Determine the (x, y) coordinate at the center of the cell enclosing the given text.  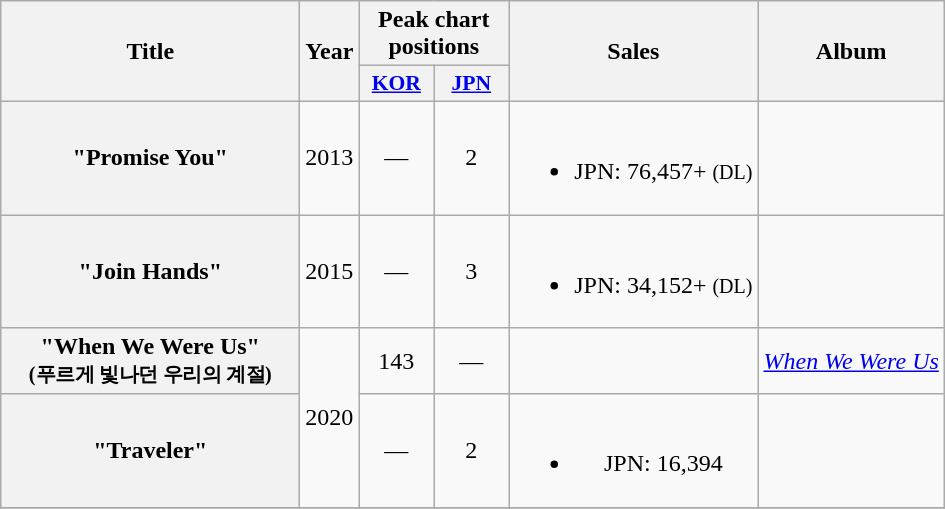
Year (330, 52)
3 (472, 270)
JPN: 16,394 (634, 450)
JPN: 76,457+ (DL) (634, 158)
2020 (330, 418)
Sales (634, 52)
KOR (396, 84)
Peak chart positions (434, 34)
2013 (330, 158)
2015 (330, 270)
"Join Hands" (150, 270)
Title (150, 52)
"Traveler" (150, 450)
JPN (472, 84)
143 (396, 362)
"When We Were Us"(푸르게 빛나던 우리의 계절) (150, 362)
JPN: 34,152+ (DL) (634, 270)
Album (851, 52)
"Promise You" (150, 158)
When We Were Us (851, 362)
